Identify which cell holds the provided text, then report its (X, Y) central coordinate. 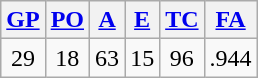
15 (142, 58)
29 (23, 58)
.944 (230, 58)
18 (67, 58)
FA (230, 20)
A (108, 20)
E (142, 20)
GP (23, 20)
96 (182, 58)
TC (182, 20)
63 (108, 58)
PO (67, 20)
